Output the (X, Y) coordinate of the center of the cell containing the given text.  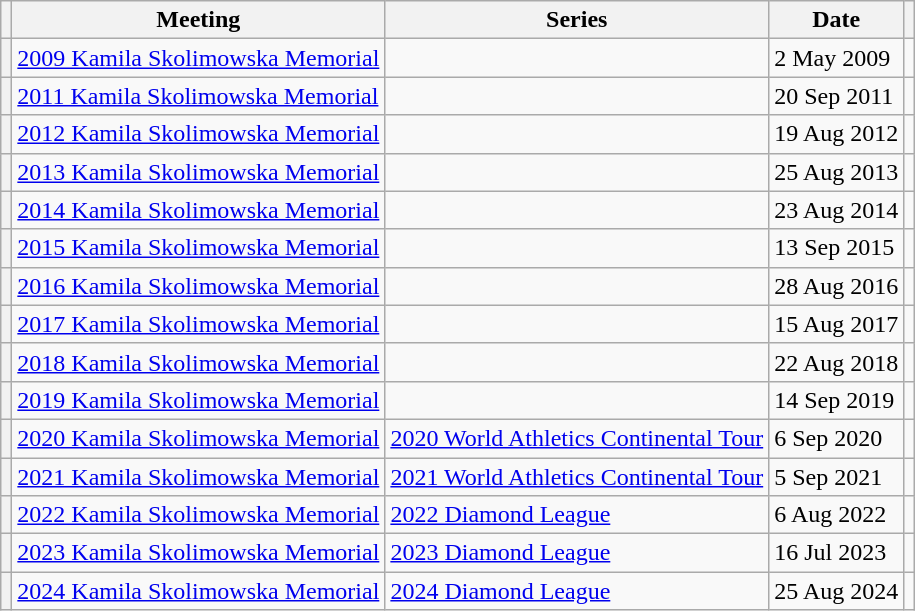
2021 World Athletics Continental Tour (577, 477)
16 Jul 2023 (836, 553)
2017 Kamila Skolimowska Memorial (198, 324)
2018 Kamila Skolimowska Memorial (198, 362)
2015 Kamila Skolimowska Memorial (198, 248)
2024 Diamond League (577, 591)
Date (836, 20)
2023 Diamond League (577, 553)
13 Sep 2015 (836, 248)
25 Aug 2013 (836, 172)
2021 Kamila Skolimowska Memorial (198, 477)
2 May 2009 (836, 58)
2013 Kamila Skolimowska Memorial (198, 172)
20 Sep 2011 (836, 96)
2022 Kamila Skolimowska Memorial (198, 515)
6 Aug 2022 (836, 515)
5 Sep 2021 (836, 477)
2022 Diamond League (577, 515)
22 Aug 2018 (836, 362)
2014 Kamila Skolimowska Memorial (198, 210)
2020 Kamila Skolimowska Memorial (198, 438)
2019 Kamila Skolimowska Memorial (198, 400)
2024 Kamila Skolimowska Memorial (198, 591)
28 Aug 2016 (836, 286)
19 Aug 2012 (836, 134)
6 Sep 2020 (836, 438)
14 Sep 2019 (836, 400)
2023 Kamila Skolimowska Memorial (198, 553)
Meeting (198, 20)
Series (577, 20)
15 Aug 2017 (836, 324)
2009 Kamila Skolimowska Memorial (198, 58)
2012 Kamila Skolimowska Memorial (198, 134)
23 Aug 2014 (836, 210)
2016 Kamila Skolimowska Memorial (198, 286)
2011 Kamila Skolimowska Memorial (198, 96)
25 Aug 2024 (836, 591)
2020 World Athletics Continental Tour (577, 438)
